Search for the cell housing the specified text and yield its (x, y) center coordinate. 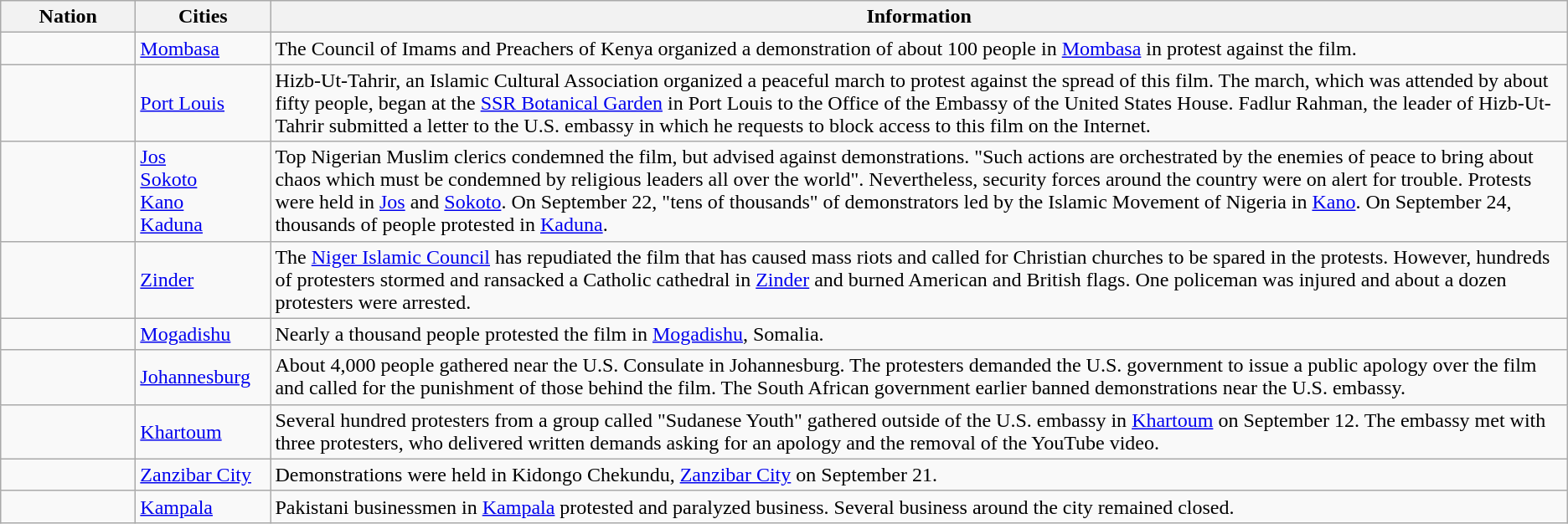
Zanzibar City (203, 475)
Khartoum (203, 432)
JosSokotoKanoKaduna (203, 191)
Zinder (203, 280)
Cities (203, 17)
Pakistani businessmen in Kampala protested and paralyzed business. Several business around the city remained closed. (919, 506)
Nation (69, 17)
The Council of Imams and Preachers of Kenya organized a demonstration of about 100 people in Mombasa in protest against the film. (919, 49)
Port Louis (203, 103)
Mombasa (203, 49)
Kampala (203, 506)
Nearly a thousand people protested the film in Mogadishu, Somalia. (919, 334)
Mogadishu (203, 334)
Johannesburg (203, 377)
Information (919, 17)
Demonstrations were held in Kidongo Chekundu, Zanzibar City on September 21. (919, 475)
